Detect which cell encompasses the target text, then output its [x, y] center coordinate. 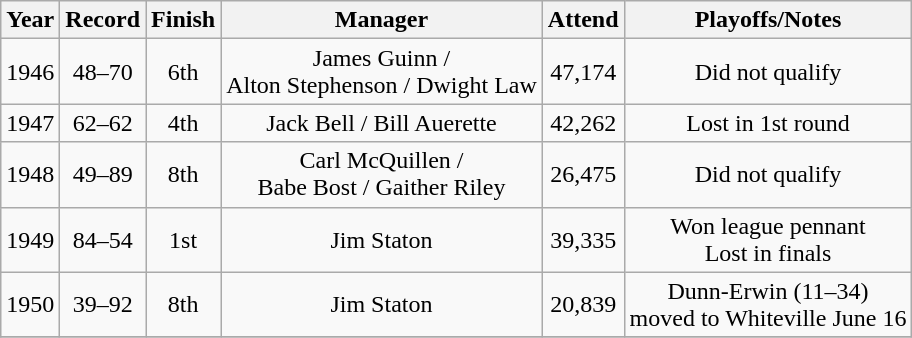
Playoffs/Notes [768, 20]
1947 [30, 123]
48–70 [103, 72]
62–62 [103, 123]
84–54 [103, 240]
Dunn-Erwin (11–34)moved to Whiteville June 16 [768, 304]
Jack Bell / Bill Auerette [382, 123]
Year [30, 20]
1946 [30, 72]
1950 [30, 304]
39–92 [103, 304]
1949 [30, 240]
49–89 [103, 174]
Manager [382, 20]
47,174 [583, 72]
Attend [583, 20]
26,475 [583, 174]
6th [184, 72]
1948 [30, 174]
Finish [184, 20]
Record [103, 20]
Lost in 1st round [768, 123]
James Guinn / Alton Stephenson / Dwight Law [382, 72]
4th [184, 123]
20,839 [583, 304]
1st [184, 240]
Carl McQuillen / Babe Bost / Gaither Riley [382, 174]
Won league pennantLost in finals [768, 240]
42,262 [583, 123]
39,335 [583, 240]
